Locate the cell with the specified text and output its (X, Y) center coordinate. 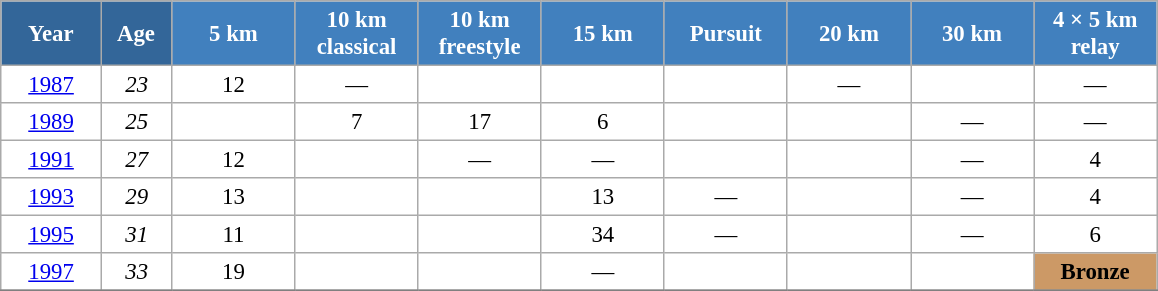
1991 (52, 160)
Age (136, 34)
30 km (972, 34)
34 (602, 235)
7 (356, 122)
Pursuit (726, 34)
25 (136, 122)
1987 (52, 85)
23 (136, 85)
10 km classical (356, 34)
1995 (52, 235)
27 (136, 160)
11 (234, 235)
20 km (848, 34)
29 (136, 197)
Year (52, 34)
1993 (52, 197)
31 (136, 235)
4 × 5 km relay (1096, 34)
10 km freestyle (480, 34)
17 (480, 122)
15 km (602, 34)
1989 (52, 122)
5 km (234, 34)
